Locate the cell with the specified text and output its [X, Y] center coordinate. 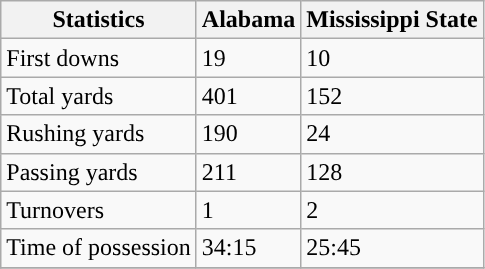
1 [248, 210]
190 [248, 134]
25:45 [392, 248]
Rushing yards [99, 134]
Alabama [248, 20]
24 [392, 134]
34:15 [248, 248]
152 [392, 96]
211 [248, 172]
Total yards [99, 96]
Turnovers [99, 210]
Mississippi State [392, 20]
Time of possession [99, 248]
Passing yards [99, 172]
128 [392, 172]
Statistics [99, 20]
19 [248, 58]
401 [248, 96]
2 [392, 210]
First downs [99, 58]
10 [392, 58]
